Return the (X, Y) coordinate for the center point of the cell that contains the specified text.  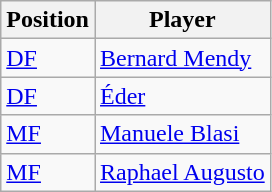
Player (182, 20)
Manuele Blasi (182, 134)
Bernard Mendy (182, 58)
Position (48, 20)
Raphael Augusto (182, 172)
Éder (182, 96)
